Return [x, y] of the center of cell containing provided text 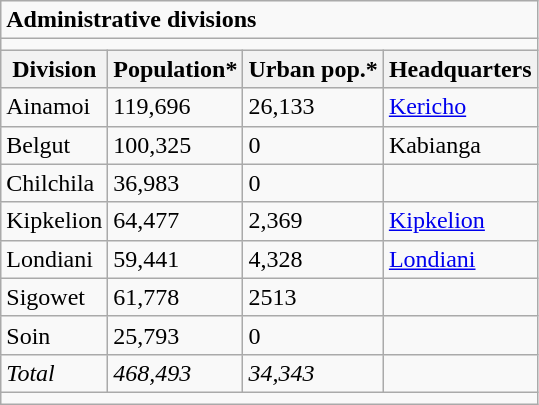
Soin [54, 335]
Population* [176, 69]
2,369 [313, 221]
36,983 [176, 183]
Kericho [460, 107]
26,133 [313, 107]
Headquarters [460, 69]
119,696 [176, 107]
Chilchila [54, 183]
64,477 [176, 221]
4,328 [313, 259]
468,493 [176, 373]
Administrative divisions [269, 20]
Ainamoi [54, 107]
25,793 [176, 335]
61,778 [176, 297]
59,441 [176, 259]
Kabianga [460, 145]
Division [54, 69]
Urban pop.* [313, 69]
Total [54, 373]
Sigowet [54, 297]
Belgut [54, 145]
100,325 [176, 145]
2513 [313, 297]
34,343 [313, 373]
